Output the (x, y) coordinate of the center of the cell containing the given text.  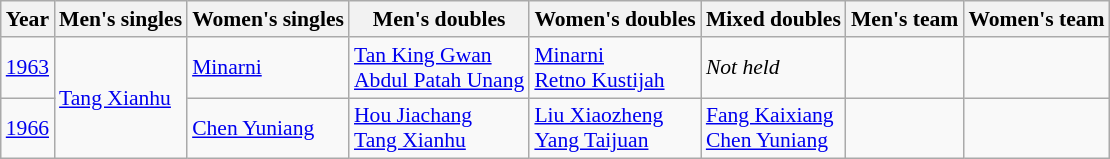
Mixed doubles (774, 19)
1966 (28, 128)
1963 (28, 68)
Women's singles (268, 19)
Women's team (1036, 19)
Fang Kaixiang Chen Yuniang (774, 128)
Tang Xianhu (120, 98)
Liu Xiaozheng Yang Taijuan (614, 128)
Tan King Gwan Abdul Patah Unang (439, 68)
Women's doubles (614, 19)
Year (28, 19)
Minarni (268, 68)
Men's doubles (439, 19)
Minarni Retno Kustijah (614, 68)
Hou Jiachang Tang Xianhu (439, 128)
Men's singles (120, 19)
Men's team (904, 19)
Not held (774, 68)
Chen Yuniang (268, 128)
